Provide the (X, Y) coordinate of the cell's center where the given text is located.  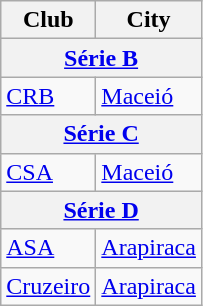
City (149, 20)
CRB (48, 96)
Club (48, 20)
Cruzeiro (48, 286)
CSA (48, 172)
Série B (102, 58)
ASA (48, 248)
Série C (102, 134)
Série D (102, 210)
